Detect which cell encompasses the target text, then output its (X, Y) center coordinate. 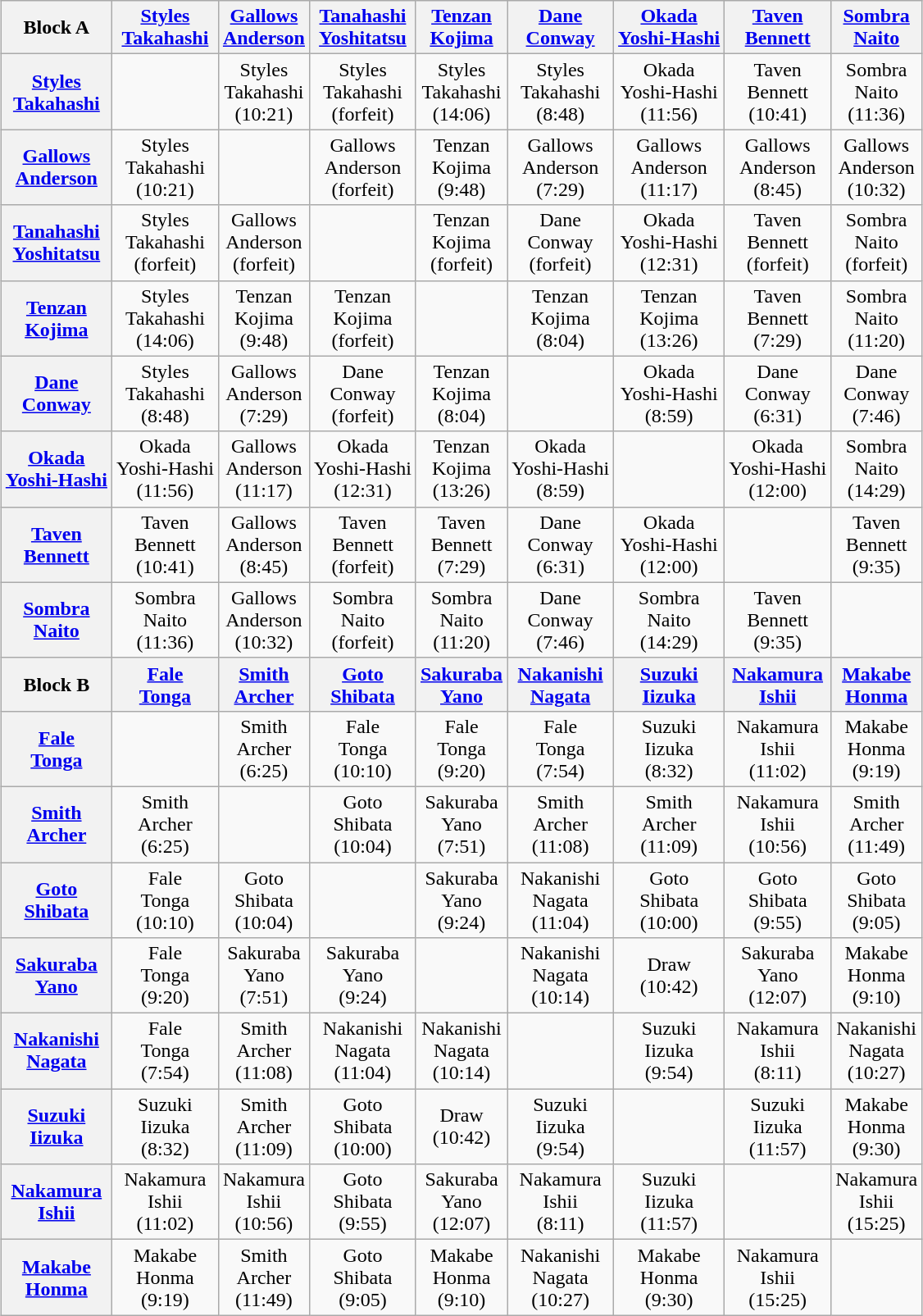
Block B (56, 684)
Block A (56, 28)
